Detect which cell encompasses the target text, then output its (x, y) center coordinate. 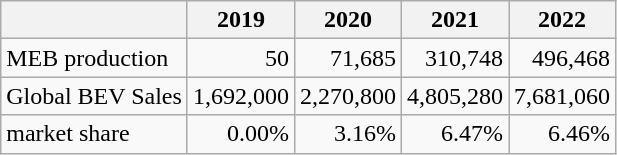
310,748 (454, 58)
6.46% (562, 134)
2,270,800 (348, 96)
0.00% (240, 134)
71,685 (348, 58)
2022 (562, 20)
2019 (240, 20)
3.16% (348, 134)
50 (240, 58)
4,805,280 (454, 96)
1,692,000 (240, 96)
market share (94, 134)
7,681,060 (562, 96)
6.47% (454, 134)
MEB production (94, 58)
496,468 (562, 58)
2020 (348, 20)
2021 (454, 20)
Global BEV Sales (94, 96)
